Output the [X, Y] coordinate of the center of the cell containing the given text.  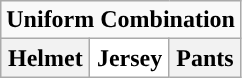
Uniform Combination [121, 20]
Jersey [130, 58]
Helmet [46, 58]
Pants [204, 58]
